Detect which cell encompasses the target text, then output its [X, Y] center coordinate. 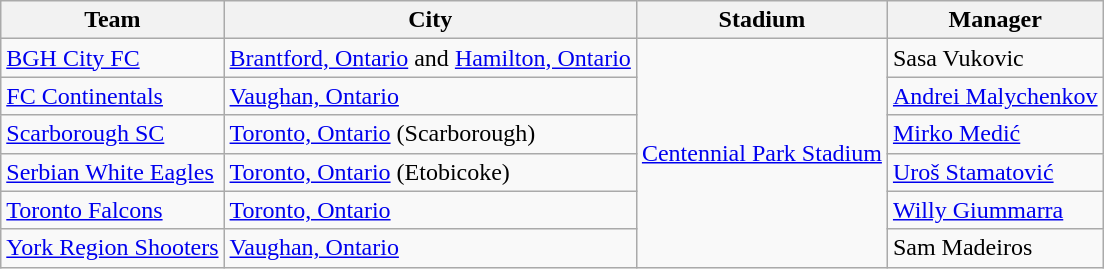
BGH City FC [112, 58]
Mirko Medić [995, 134]
Serbian White Eagles [112, 172]
Stadium [762, 20]
Scarborough SC [112, 134]
Toronto Falcons [112, 210]
Manager [995, 20]
Centennial Park Stadium [762, 153]
Toronto, Ontario (Scarborough) [430, 134]
Uroš Stamatović [995, 172]
City [430, 20]
Andrei Malychenkov [995, 96]
Sam Madeiros [995, 248]
Willy Giummarra [995, 210]
Team [112, 20]
FC Continentals [112, 96]
Sasa Vukovic [995, 58]
Brantford, Ontario and Hamilton, Ontario [430, 58]
Toronto, Ontario (Etobicoke) [430, 172]
York Region Shooters [112, 248]
Toronto, Ontario [430, 210]
